Output the (x, y) coordinate of the center of the cell containing the given text.  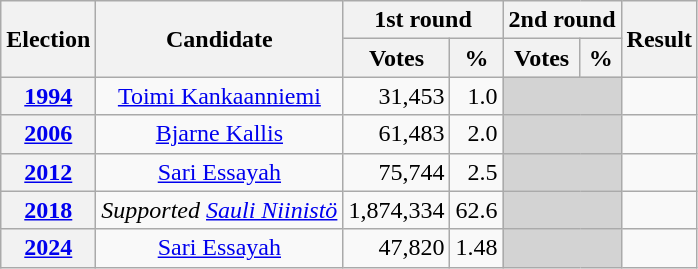
Toimi Kankaanniemi (220, 96)
75,744 (396, 172)
2012 (48, 172)
2.0 (476, 134)
1,874,334 (396, 210)
2024 (48, 248)
2006 (48, 134)
2.5 (476, 172)
Result (659, 39)
31,453 (396, 96)
Supported Sauli Niinistö (220, 210)
62.6 (476, 210)
2018 (48, 210)
1994 (48, 96)
47,820 (396, 248)
1st round (423, 20)
2nd round (562, 20)
61,483 (396, 134)
Candidate (220, 39)
Election (48, 39)
Bjarne Kallis (220, 134)
1.48 (476, 248)
1.0 (476, 96)
